Identify which cell holds the provided text, then report its (x, y) central coordinate. 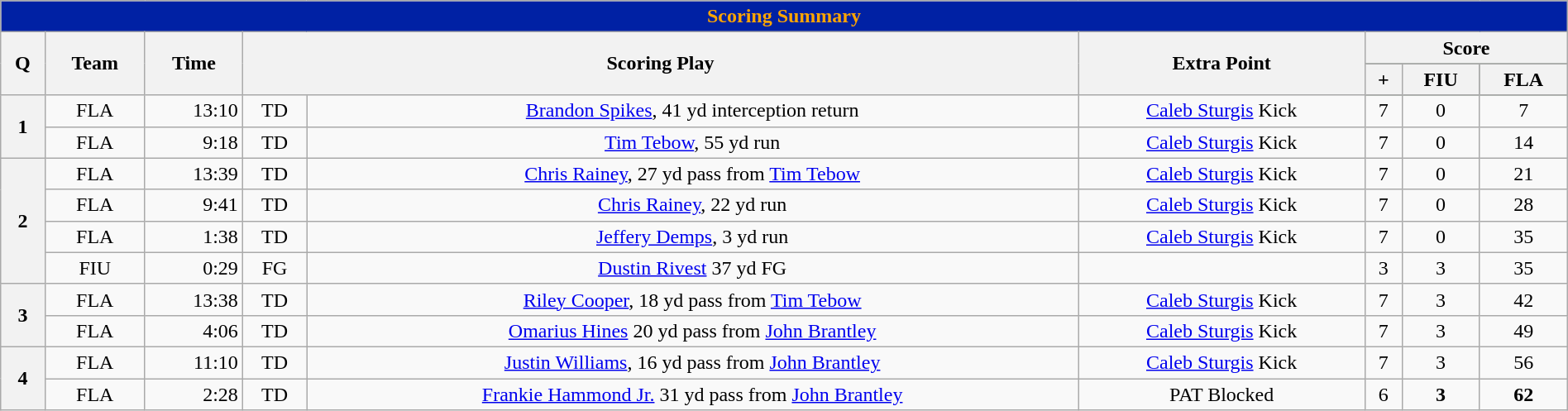
14 (1523, 142)
Extra Point (1222, 64)
49 (1523, 331)
1 (23, 127)
Time (194, 64)
11:10 (194, 362)
0:29 (194, 268)
Team (94, 64)
Chris Rainey, 27 yd pass from Tim Tebow (693, 174)
21 (1523, 174)
13:39 (194, 174)
Omarius Hines 20 yd pass from John Brantley (693, 331)
1:38 (194, 237)
Q (23, 64)
13:38 (194, 299)
FG (275, 268)
2 (23, 221)
4 (23, 378)
9:41 (194, 205)
PAT Blocked (1222, 394)
Scoring Play (660, 64)
Chris Rainey, 22 yd run (693, 205)
Riley Cooper, 18 yd pass from Tim Tebow (693, 299)
+ (1384, 79)
Scoring Summary (784, 17)
62 (1523, 394)
2:28 (194, 394)
9:18 (194, 142)
Frankie Hammond Jr. 31 yd pass from John Brantley (693, 394)
Justin Williams, 16 yd pass from John Brantley (693, 362)
4:06 (194, 331)
Score (1467, 48)
Jeffery Demps, 3 yd run (693, 237)
Brandon Spikes, 41 yd interception return (693, 111)
Dustin Rivest 37 yd FG (693, 268)
56 (1523, 362)
6 (1384, 394)
42 (1523, 299)
28 (1523, 205)
Tim Tebow, 55 yd run (693, 142)
13:10 (194, 111)
